Capture the cell that displays the provided text and extract its [X, Y] central coordinate. 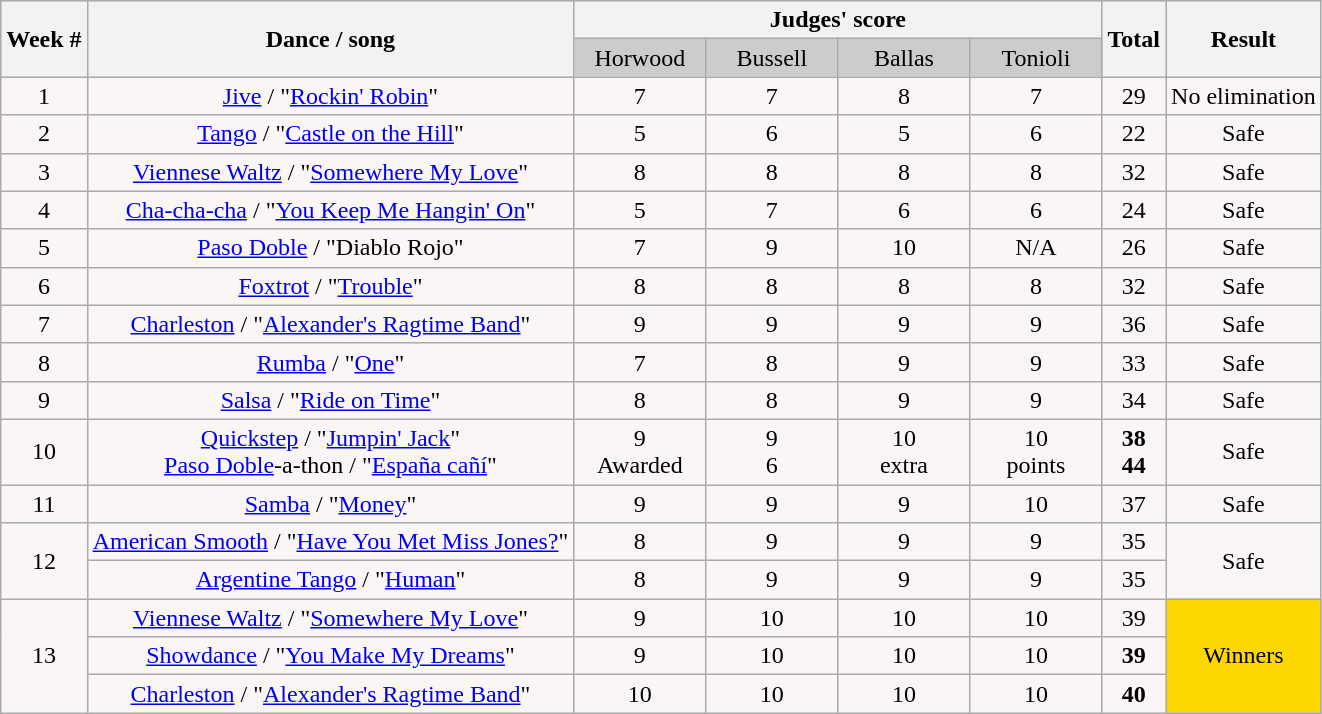
13 [44, 656]
Judges' score [838, 20]
Week # [44, 39]
Foxtrot / "Trouble" [330, 286]
96 [772, 452]
4 [44, 210]
Showdance / "You Make My Dreams" [330, 656]
40 [1134, 694]
Argentine Tango / "Human" [330, 580]
Paso Doble / "Diablo Rojo" [330, 248]
36 [1134, 324]
Tango / "Castle on the Hill" [330, 134]
22 [1134, 134]
Result [1244, 39]
Samba / "Money" [330, 503]
2 [44, 134]
1 [44, 96]
10extra [904, 452]
Dance / song [330, 39]
American Smooth / "Have You Met Miss Jones?" [330, 542]
33 [1134, 362]
11 [44, 503]
Rumba / "One" [330, 362]
29 [1134, 96]
34 [1134, 400]
12 [44, 561]
3 [44, 172]
Cha-cha-cha / "You Keep Me Hangin' On" [330, 210]
Bussell [772, 58]
26 [1134, 248]
10points [1036, 452]
37 [1134, 503]
Total [1134, 39]
3844 [1134, 452]
Salsa / "Ride on Time" [330, 400]
N/A [1036, 248]
Quickstep / "Jumpin' Jack"Paso Doble-a-thon / "España cañí" [330, 452]
Horwood [640, 58]
Winners [1244, 656]
Jive / "Rockin' Robin" [330, 96]
9Awarded [640, 452]
Tonioli [1036, 58]
Ballas [904, 58]
24 [1134, 210]
No elimination [1244, 96]
